Return (x, y) of the center of cell containing provided text 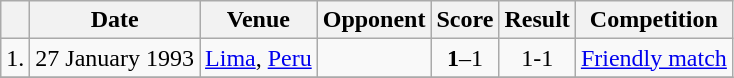
1–1 (465, 58)
Result (537, 20)
Date (115, 20)
1-1 (537, 58)
Venue (259, 20)
Competition (654, 20)
Lima, Peru (259, 58)
Score (465, 20)
Friendly match (654, 58)
1. (16, 58)
27 January 1993 (115, 58)
Opponent (374, 20)
